Capture the cell that displays the provided text and extract its [X, Y] central coordinate. 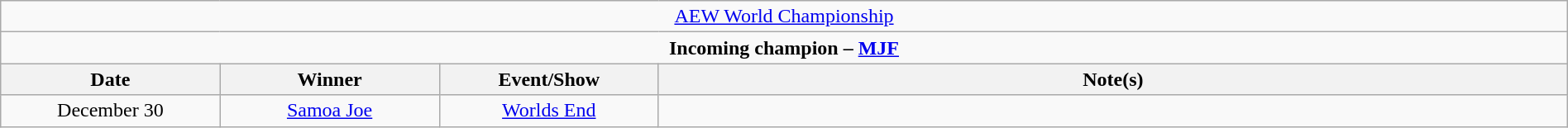
December 30 [111, 111]
Worlds End [549, 111]
Date [111, 79]
Incoming champion – MJF [784, 48]
Winner [329, 79]
AEW World Championship [784, 17]
Note(s) [1113, 79]
Event/Show [549, 79]
Samoa Joe [329, 111]
